For the text-containing cell, return its midpoint in [X, Y] coordinate format. 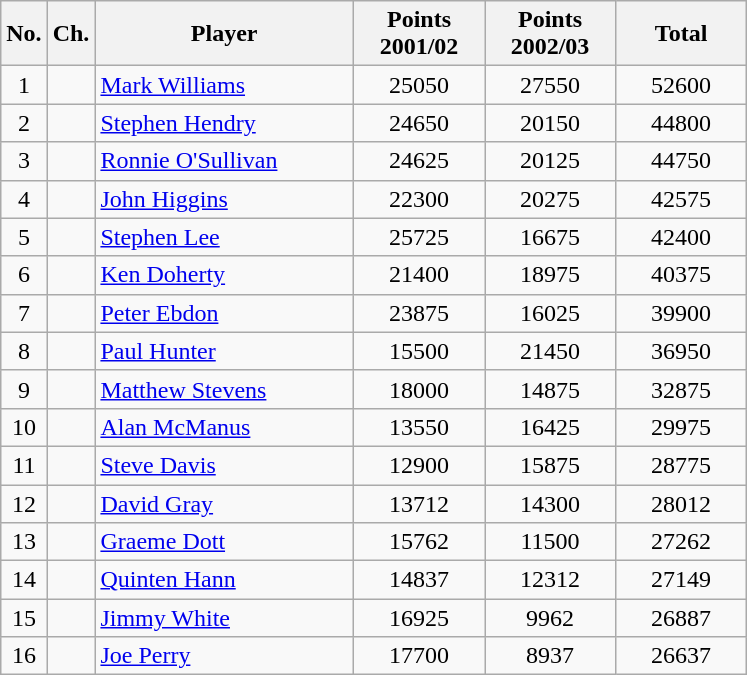
6 [24, 275]
9962 [550, 618]
12312 [550, 580]
20150 [550, 123]
27550 [550, 85]
27262 [682, 542]
15 [24, 618]
36950 [682, 351]
7 [24, 313]
15762 [418, 542]
Alan McManus [224, 427]
52600 [682, 85]
28775 [682, 465]
Mark Williams [224, 85]
Stephen Lee [224, 237]
18000 [418, 389]
16 [24, 656]
28012 [682, 503]
5 [24, 237]
42575 [682, 199]
Graeme Dott [224, 542]
11500 [550, 542]
25725 [418, 237]
27149 [682, 580]
22300 [418, 199]
Paul Hunter [224, 351]
40375 [682, 275]
14300 [550, 503]
24625 [418, 161]
Points 2001/02 [418, 34]
16425 [550, 427]
18975 [550, 275]
No. [24, 34]
44800 [682, 123]
Steve Davis [224, 465]
8937 [550, 656]
42400 [682, 237]
14 [24, 580]
Total [682, 34]
13712 [418, 503]
20125 [550, 161]
44750 [682, 161]
25050 [418, 85]
21450 [550, 351]
Player [224, 34]
Ronnie O'Sullivan [224, 161]
David Gray [224, 503]
Points 2002/03 [550, 34]
17700 [418, 656]
13550 [418, 427]
Jimmy White [224, 618]
24650 [418, 123]
John Higgins [224, 199]
26887 [682, 618]
2 [24, 123]
13 [24, 542]
8 [24, 351]
12 [24, 503]
4 [24, 199]
29975 [682, 427]
32875 [682, 389]
16025 [550, 313]
10 [24, 427]
26637 [682, 656]
15500 [418, 351]
21400 [418, 275]
14837 [418, 580]
39900 [682, 313]
Stephen Hendry [224, 123]
Joe Perry [224, 656]
Ch. [71, 34]
Ken Doherty [224, 275]
11 [24, 465]
23875 [418, 313]
16675 [550, 237]
9 [24, 389]
20275 [550, 199]
16925 [418, 618]
1 [24, 85]
Peter Ebdon [224, 313]
14875 [550, 389]
12900 [418, 465]
Matthew Stevens [224, 389]
Quinten Hann [224, 580]
15875 [550, 465]
3 [24, 161]
